Scan for the cell matching the given text and deliver its (X, Y) coordinate at center. 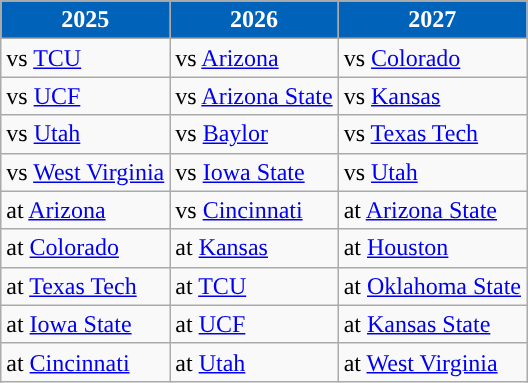
2025 (86, 20)
vs Kansas (432, 96)
at West Virginia (432, 362)
vs Baylor (254, 134)
vs TCU (86, 58)
at Kansas State (432, 324)
at Texas Tech (86, 286)
at Houston (432, 248)
at Kansas (254, 248)
2027 (432, 20)
at Iowa State (86, 324)
at Arizona State (432, 210)
vs UCF (86, 96)
at UCF (254, 324)
at TCU (254, 286)
at Colorado (86, 248)
vs Arizona (254, 58)
vs Texas Tech (432, 134)
at Arizona (86, 210)
vs Iowa State (254, 172)
at Utah (254, 362)
at Oklahoma State (432, 286)
vs West Virginia (86, 172)
vs Arizona State (254, 96)
vs Cincinnati (254, 210)
2026 (254, 20)
vs Colorado (432, 58)
at Cincinnati (86, 362)
